Output the (x, y) coordinate of the center of the cell containing the given text.  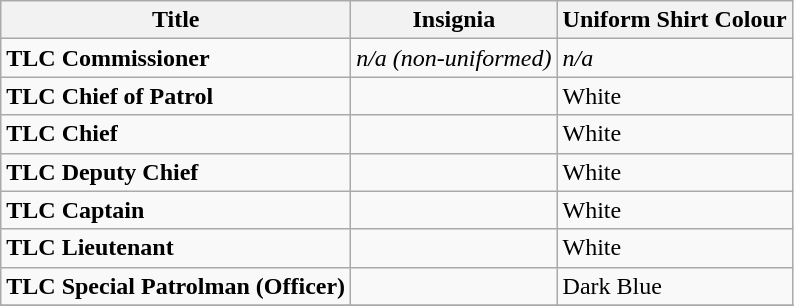
Uniform Shirt Colour (674, 20)
TLC Chief of Patrol (176, 96)
Title (176, 20)
n/a (674, 58)
TLC Lieutenant (176, 248)
TLC Captain (176, 210)
Insignia (454, 20)
TLC Deputy Chief (176, 172)
Dark Blue (674, 286)
n/a (non-uniformed) (454, 58)
TLC Chief (176, 134)
TLC Special Patrolman (Officer) (176, 286)
TLC Commissioner (176, 58)
